For the text-containing cell, return its midpoint in (X, Y) coordinate format. 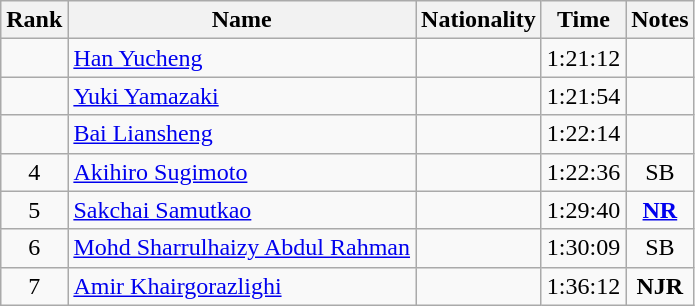
Notes (660, 20)
1:21:12 (583, 58)
Rank (34, 20)
Bai Liansheng (242, 134)
5 (34, 210)
Amir Khairgorazlighi (242, 286)
6 (34, 248)
Name (242, 20)
1:30:09 (583, 248)
NJR (660, 286)
7 (34, 286)
Time (583, 20)
Nationality (479, 20)
Han Yucheng (242, 58)
4 (34, 172)
1:21:54 (583, 96)
1:22:36 (583, 172)
Akihiro Sugimoto (242, 172)
1:29:40 (583, 210)
NR (660, 210)
1:36:12 (583, 286)
Sakchai Samutkao (242, 210)
Mohd Sharrulhaizy Abdul Rahman (242, 248)
Yuki Yamazaki (242, 96)
1:22:14 (583, 134)
